Return the (X, Y) coordinate for the center point of the cell that contains the specified text.  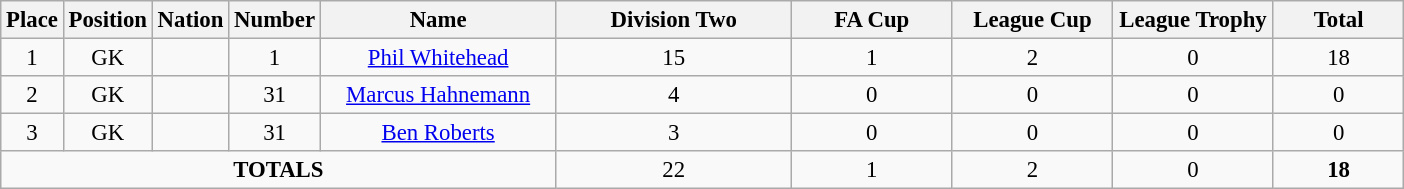
FA Cup (872, 20)
Nation (190, 20)
Total (1338, 20)
Ben Roberts (438, 133)
Number (275, 20)
Phil Whitehead (438, 58)
TOTALS (278, 170)
15 (674, 58)
22 (674, 170)
Division Two (674, 20)
Place (32, 20)
Name (438, 20)
League Cup (1032, 20)
Position (108, 20)
Marcus Hahnemann (438, 95)
4 (674, 95)
League Trophy (1194, 20)
